Extract the [X, Y] coordinate from the center of the cell holding the provided text.  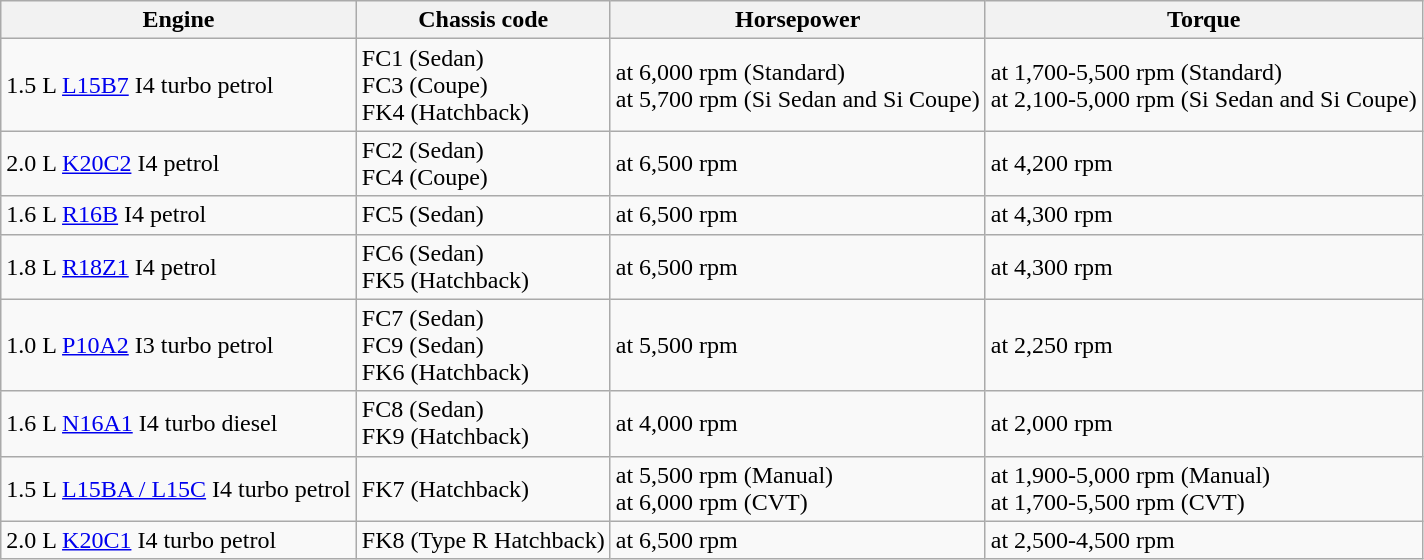
at 2,250 rpm [1204, 345]
2.0 L K20C1 I4 turbo petrol [179, 540]
2.0 L K20C2 I4 petrol [179, 164]
at 2,000 rpm [1204, 424]
Torque [1204, 20]
1.6 L R16B I4 petrol [179, 215]
at 6,000 rpm (Standard) at 5,700 rpm (Si Sedan and Si Coupe) [798, 85]
FC1 (Sedan)FC3 (Coupe)FK4 (Hatchback) [483, 85]
Chassis code [483, 20]
1.0 L P10A2 I3 turbo petrol [179, 345]
FK8 (Type R Hatchback) [483, 540]
at 1,900-5,000 rpm (Manual) at 1,700-5,500 rpm (CVT) [1204, 488]
FC6 (Sedan)FK5 (Hatchback) [483, 266]
1.5 L L15BA / L15C I4 turbo petrol [179, 488]
FC8 (Sedan)FK9 (Hatchback) [483, 424]
at 2,500-4,500 rpm [1204, 540]
at 4,000 rpm [798, 424]
1.5 L L15B7 I4 turbo petrol [179, 85]
FC2 (Sedan)FC4 (Coupe) [483, 164]
FC5 (Sedan) [483, 215]
at 5,500 rpm (Manual) at 6,000 rpm (CVT) [798, 488]
FK7 (Hatchback) [483, 488]
1.8 L R18Z1 I4 petrol [179, 266]
FC7 (Sedan)FC9 (Sedan)FK6 (Hatchback) [483, 345]
1.6 L N16A1 I4 turbo diesel [179, 424]
at 1,700-5,500 rpm (Standard) at 2,100-5,000 rpm (Si Sedan and Si Coupe) [1204, 85]
Horsepower [798, 20]
Engine [179, 20]
at 4,200 rpm [1204, 164]
at 5,500 rpm [798, 345]
